Locate the cell with the specified text and output its (X, Y) center coordinate. 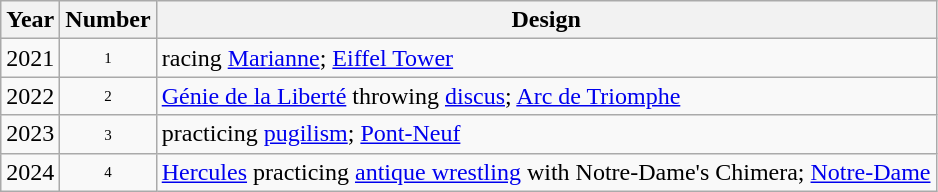
2024 (30, 172)
3 (108, 134)
2022 (30, 96)
racing Marianne; Eiffel Tower (546, 58)
practicing pugilism; Pont-Neuf (546, 134)
4 (108, 172)
2023 (30, 134)
Number (108, 20)
Year (30, 20)
Design (546, 20)
Génie de la Liberté throwing discus; Arc de Triomphe (546, 96)
2021 (30, 58)
1 (108, 58)
2 (108, 96)
Hercules practicing antique wrestling with Notre-Dame's Chimera; Notre-Dame (546, 172)
